From the cell containing the given text, extract its center point as [x, y] coordinate. 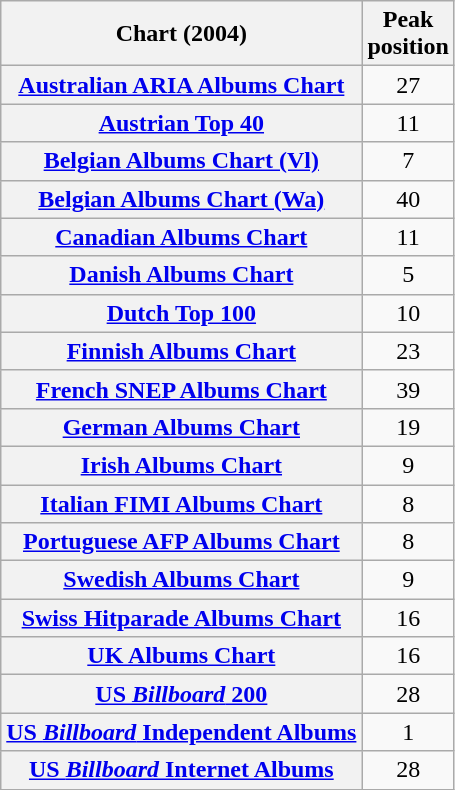
US Billboard Internet Albums [182, 770]
Italian FIMI Albums Chart [182, 503]
US Billboard 200 [182, 694]
1 [408, 732]
27 [408, 85]
19 [408, 427]
39 [408, 389]
Danish Albums Chart [182, 275]
23 [408, 351]
Chart (2004) [182, 34]
UK Albums Chart [182, 656]
5 [408, 275]
US Billboard Independent Albums [182, 732]
Portuguese AFP Albums Chart [182, 542]
Finnish Albums Chart [182, 351]
10 [408, 313]
Peakposition [408, 34]
French SNEP Albums Chart [182, 389]
Dutch Top 100 [182, 313]
Belgian Albums Chart (Wa) [182, 199]
Irish Albums Chart [182, 465]
German Albums Chart [182, 427]
7 [408, 161]
Belgian Albums Chart (Vl) [182, 161]
Austrian Top 40 [182, 123]
Canadian Albums Chart [182, 237]
Swiss Hitparade Albums Chart [182, 618]
Australian ARIA Albums Chart [182, 85]
40 [408, 199]
Swedish Albums Chart [182, 580]
